Search for the cell housing the specified text and yield its [x, y] center coordinate. 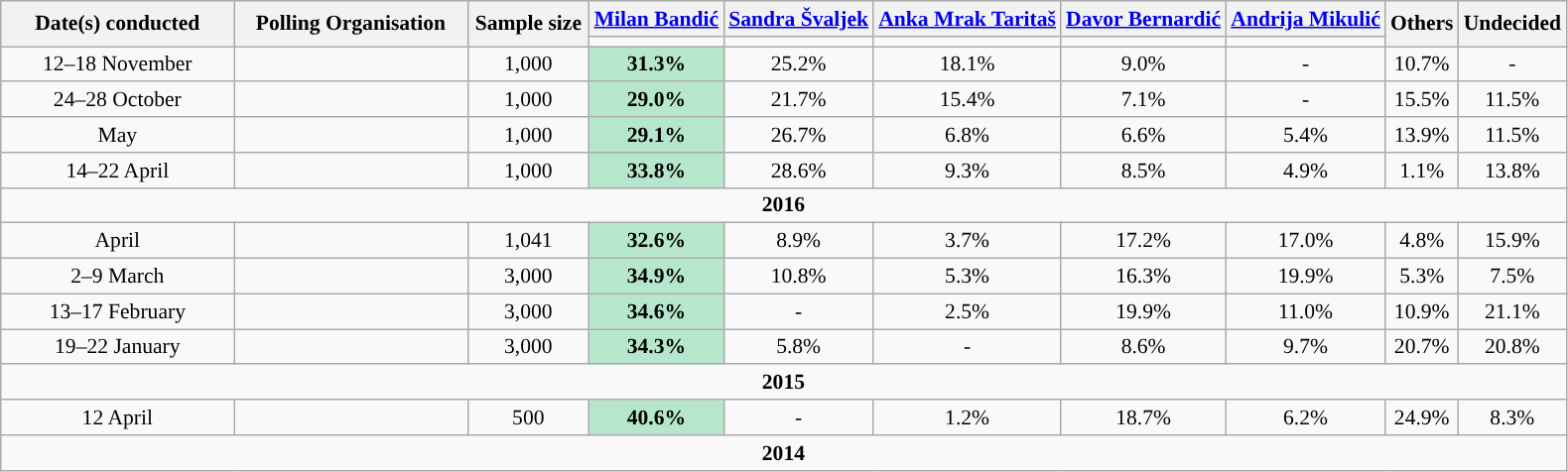
8.9% [798, 241]
21.1% [1512, 311]
31.3% [657, 64]
1.1% [1422, 171]
6.8% [967, 135]
21.7% [798, 100]
34.9% [657, 277]
26.7% [798, 135]
Date(s) conducted [117, 24]
4.8% [1422, 241]
13.8% [1512, 171]
15.5% [1422, 100]
Andrija Mikulić [1306, 19]
2014 [784, 453]
2–9 March [117, 277]
33.8% [657, 171]
2.5% [967, 311]
24.9% [1422, 417]
28.6% [798, 171]
18.7% [1143, 417]
3.7% [967, 241]
11.0% [1306, 311]
29.1% [657, 135]
8.6% [1143, 347]
Davor Bernardić [1143, 19]
34.3% [657, 347]
Polling Organisation [351, 24]
9.7% [1306, 347]
Sample size [528, 24]
12 April [117, 417]
10.7% [1422, 64]
29.0% [657, 100]
Others [1422, 24]
4.9% [1306, 171]
13.9% [1422, 135]
14–22 April [117, 171]
15.4% [967, 100]
20.7% [1422, 347]
34.6% [657, 311]
16.3% [1143, 277]
10.8% [798, 277]
40.6% [657, 417]
5.8% [798, 347]
13–17 February [117, 311]
15.9% [1512, 241]
9.3% [967, 171]
Sandra Švaljek [798, 19]
20.8% [1512, 347]
1.2% [967, 417]
8.3% [1512, 417]
18.1% [967, 64]
Milan Bandić [657, 19]
19–22 January [117, 347]
2015 [784, 383]
6.6% [1143, 135]
Undecided [1512, 24]
17.2% [1143, 241]
6.2% [1306, 417]
1,041 [528, 241]
2016 [784, 205]
May [117, 135]
8.5% [1143, 171]
9.0% [1143, 64]
32.6% [657, 241]
17.0% [1306, 241]
5.4% [1306, 135]
April [117, 241]
24–28 October [117, 100]
25.2% [798, 64]
500 [528, 417]
Anka Mrak Taritaš [967, 19]
12–18 November [117, 64]
7.1% [1143, 100]
10.9% [1422, 311]
7.5% [1512, 277]
